Determine the [x, y] coordinate at the center of the cell enclosing the given text.  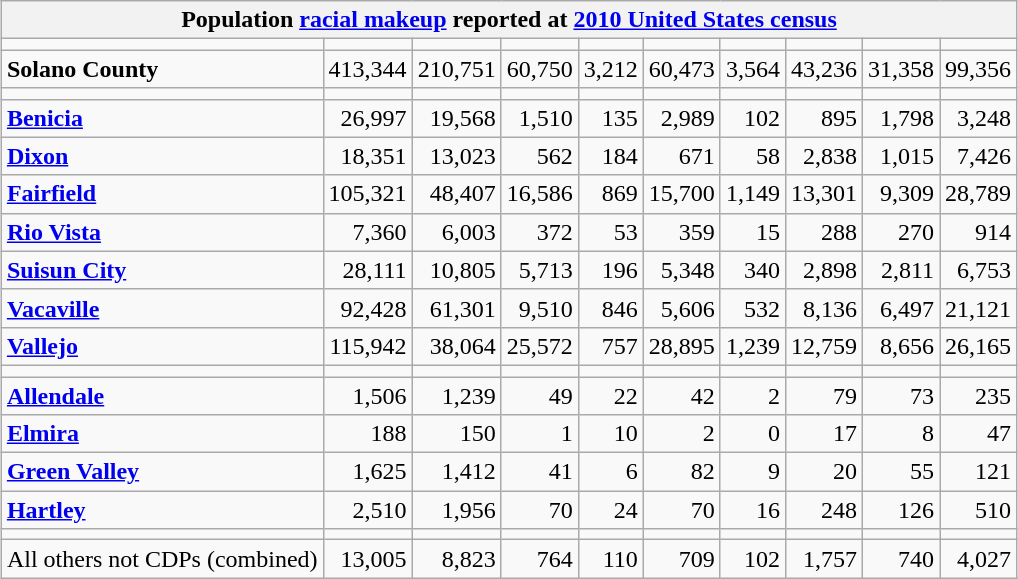
671 [682, 156]
105,321 [368, 194]
740 [902, 559]
Solano County [162, 69]
79 [824, 395]
19,568 [456, 118]
9,510 [540, 308]
22 [610, 395]
49 [540, 395]
Population racial makeup reported at 2010 United States census [508, 20]
2,989 [682, 118]
764 [540, 559]
28,111 [368, 270]
8,656 [902, 346]
2,838 [824, 156]
61,301 [456, 308]
17 [824, 434]
8,823 [456, 559]
Vacaville [162, 308]
28,789 [978, 194]
Elmira [162, 434]
38,064 [456, 346]
3,248 [978, 118]
13,301 [824, 194]
1,412 [456, 472]
1 [540, 434]
121 [978, 472]
92,428 [368, 308]
757 [610, 346]
869 [610, 194]
340 [752, 270]
20 [824, 472]
7,360 [368, 232]
Green Valley [162, 472]
Allendale [162, 395]
110 [610, 559]
15 [752, 232]
60,473 [682, 69]
4,027 [978, 559]
413,344 [368, 69]
16,586 [540, 194]
6,753 [978, 270]
210,751 [456, 69]
16 [752, 510]
73 [902, 395]
Dixon [162, 156]
7,426 [978, 156]
58 [752, 156]
13,005 [368, 559]
15,700 [682, 194]
Vallejo [162, 346]
115,942 [368, 346]
1,510 [540, 118]
41 [540, 472]
43,236 [824, 69]
9 [752, 472]
31,358 [902, 69]
All others not CDPs (combined) [162, 559]
55 [902, 472]
13,023 [456, 156]
Suisun City [162, 270]
Rio Vista [162, 232]
562 [540, 156]
532 [752, 308]
26,165 [978, 346]
5,348 [682, 270]
235 [978, 395]
48,407 [456, 194]
18,351 [368, 156]
3,212 [610, 69]
288 [824, 232]
1,757 [824, 559]
1,506 [368, 395]
5,606 [682, 308]
Benicia [162, 118]
10,805 [456, 270]
28,895 [682, 346]
6,497 [902, 308]
53 [610, 232]
0 [752, 434]
1,956 [456, 510]
Hartley [162, 510]
2,510 [368, 510]
196 [610, 270]
6 [610, 472]
270 [902, 232]
126 [902, 510]
1,625 [368, 472]
135 [610, 118]
510 [978, 510]
188 [368, 434]
24 [610, 510]
2,898 [824, 270]
3,564 [752, 69]
8 [902, 434]
1,798 [902, 118]
914 [978, 232]
359 [682, 232]
Fairfield [162, 194]
25,572 [540, 346]
709 [682, 559]
9,309 [902, 194]
6,003 [456, 232]
895 [824, 118]
21,121 [978, 308]
82 [682, 472]
1,149 [752, 194]
184 [610, 156]
26,997 [368, 118]
248 [824, 510]
5,713 [540, 270]
99,356 [978, 69]
10 [610, 434]
2,811 [902, 270]
12,759 [824, 346]
1,015 [902, 156]
47 [978, 434]
372 [540, 232]
42 [682, 395]
8,136 [824, 308]
150 [456, 434]
60,750 [540, 69]
846 [610, 308]
